Extract the (x, y) coordinate from the center of the cell holding the provided text.  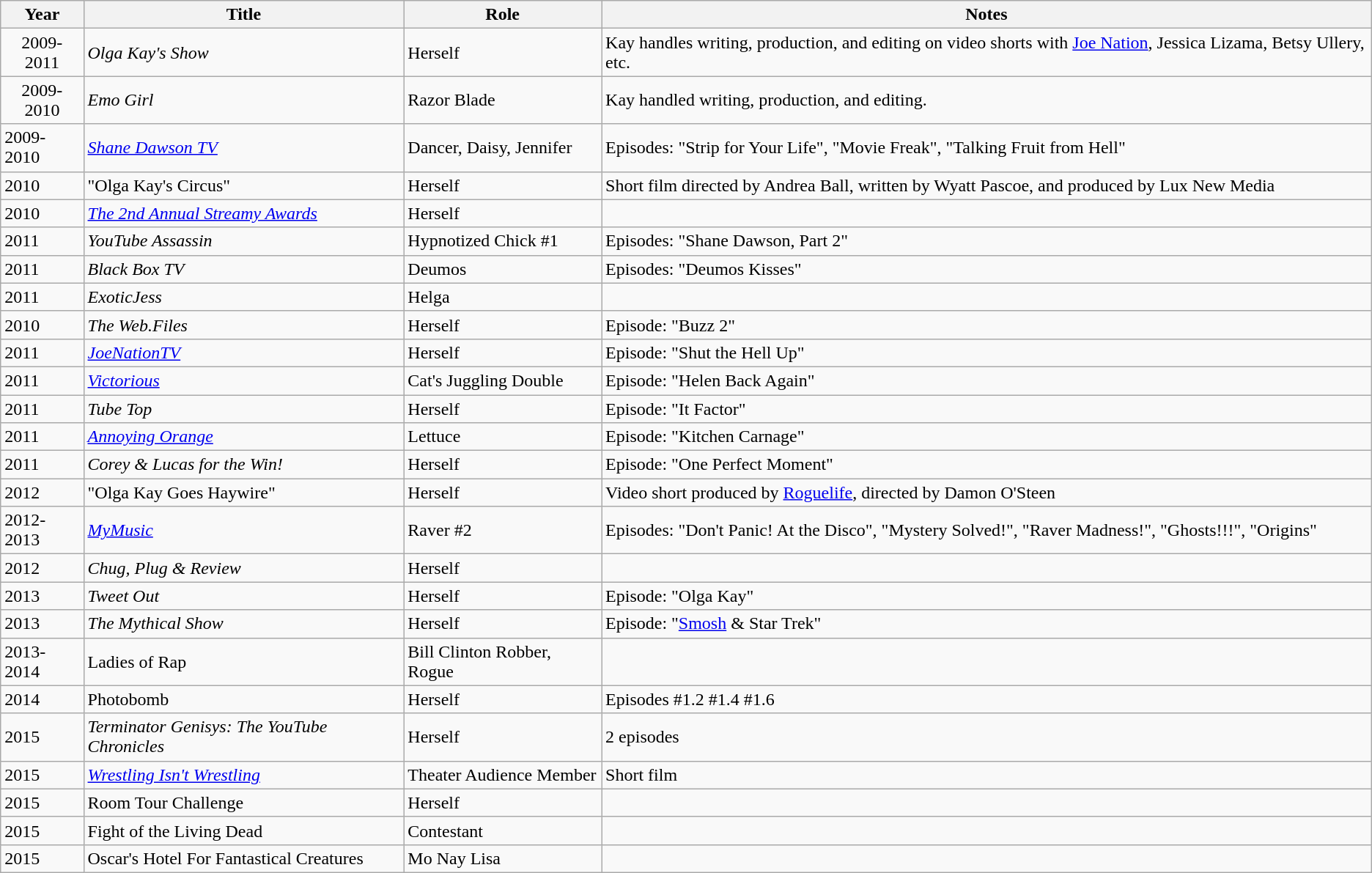
Chug, Plug & Review (243, 568)
Episode: "Olga Kay" (986, 596)
Episodes: "Don't Panic! At the Disco", "Mystery Solved!", "Raver Madness!", "Ghosts!!!", "Origins" (986, 531)
Bill Clinton Robber, Rogue (503, 661)
Episode: "Buzz 2" (986, 325)
Kay handled writing, production, and editing. (986, 100)
Episode: "One Perfect Moment" (986, 465)
MyMusic (243, 531)
Corey & Lucas for the Win! (243, 465)
Episode: "It Factor" (986, 408)
"Olga Kay Goes Haywire" (243, 493)
The Mythical Show (243, 624)
Mo Nay Lisa (503, 858)
Kay handles writing, production, and editing on video shorts with Joe Nation, Jessica Lizama, Betsy Ullery, etc. (986, 53)
Episode: "Shut the Hell Up" (986, 353)
Olga Kay's Show (243, 53)
Raver #2 (503, 531)
Wrestling Isn't Wrestling (243, 775)
Photobomb (243, 699)
The 2nd Annual Streamy Awards (243, 213)
Episodes: "Shane Dawson, Part 2" (986, 241)
Tweet Out (243, 596)
Video short produced by Roguelife, directed by Damon O'Steen (986, 493)
Contestant (503, 830)
Oscar's Hotel For Fantastical Creatures (243, 858)
"Olga Kay's Circus" (243, 185)
Black Box TV (243, 269)
Episodes: "Strip for Your Life", "Movie Freak", "Talking Fruit from Hell" (986, 148)
Episode: "Kitchen Carnage" (986, 437)
The Web.Files (243, 325)
Fight of the Living Dead (243, 830)
Episodes: "Deumos Kisses" (986, 269)
Helga (503, 297)
Dancer, Daisy, Jennifer (503, 148)
Ladies of Rap (243, 661)
ExoticJess (243, 297)
2013-2014 (43, 661)
Razor Blade (503, 100)
Emo Girl (243, 100)
Hypnotized Chick #1 (503, 241)
JoeNationTV (243, 353)
Episode: "Smosh & Star Trek" (986, 624)
Role (503, 15)
Cat's Juggling Double (503, 380)
Short film directed by Andrea Ball, written by Wyatt Pascoe, and produced by Lux New Media (986, 185)
Deumos (503, 269)
2009-2011 (43, 53)
Room Tour Challenge (243, 803)
2012-2013 (43, 531)
2014 (43, 699)
Episode: "Helen Back Again" (986, 380)
Lettuce (503, 437)
Victorious (243, 380)
Shane Dawson TV (243, 148)
Notes (986, 15)
Title (243, 15)
Terminator Genisys: The YouTube Chronicles (243, 737)
Tube Top (243, 408)
YouTube Assassin (243, 241)
Annoying Orange (243, 437)
Theater Audience Member (503, 775)
Episodes #1.2 #1.4 #1.6 (986, 699)
Short film (986, 775)
2 episodes (986, 737)
Year (43, 15)
